Scan for the cell matching the given text and deliver its (x, y) coordinate at center. 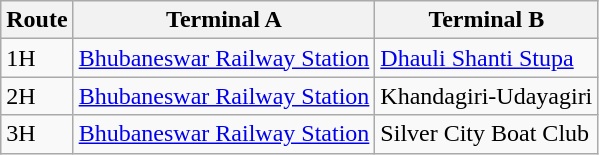
Terminal B (486, 20)
Terminal A (224, 20)
1H (37, 58)
3H (37, 134)
2H (37, 96)
Khandagiri-Udayagiri (486, 96)
Silver City Boat Club (486, 134)
Dhauli Shanti Stupa (486, 58)
Route (37, 20)
